Return the [X, Y] coordinate for the center point of the cell that contains the specified text.  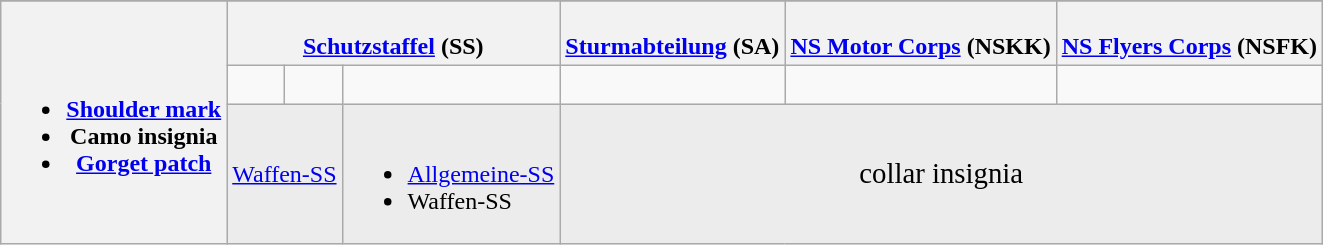
Schutzstaffel (SS) [394, 34]
Shoulder markCamo insigniaGorget patch [114, 122]
Allgemeine-SSWaffen-SS [451, 174]
collar insignia [942, 174]
NS Flyers Corps (NSFK) [1189, 34]
Waffen-SS [284, 174]
Sturmabteilung (SA) [672, 34]
NS Motor Corps (NSKK) [920, 34]
